Determine the (x, y) coordinate at the center of the cell enclosing the given text.  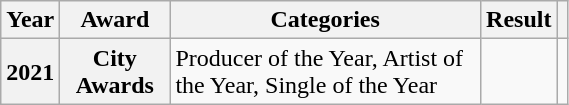
Year (30, 20)
Award (115, 20)
Result (519, 20)
Producer of the Year, Artist of the Year, Single of the Year (326, 72)
City Awards (115, 72)
Categories (326, 20)
2021 (30, 72)
